Find where the given text appears and provide that cell's center as [x, y] coordinate. 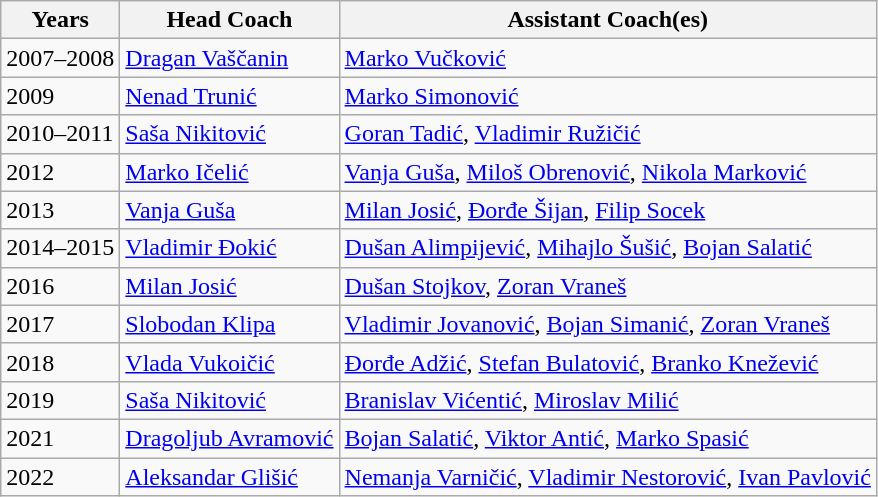
Vanja Guša, Miloš Obrenović, Nikola Marković [608, 172]
Branislav Vićentić, Miroslav Milić [608, 400]
Nemanja Varničić, Vladimir Nestorović, Ivan Pavlović [608, 477]
Dragoljub Avramović [230, 438]
2009 [60, 96]
Head Coach [230, 20]
Marko Simonović [608, 96]
Vladimir Đokić [230, 248]
2012 [60, 172]
2021 [60, 438]
Vlada Vukoičić [230, 362]
2018 [60, 362]
2019 [60, 400]
Đorđe Adžić, Stefan Bulatović, Branko Knežević [608, 362]
Aleksandar Glišić [230, 477]
Dušan Alimpijević, Mihajlo Šušić, Bojan Salatić [608, 248]
Assistant Coach(es) [608, 20]
Dušan Stojkov, Zoran Vraneš [608, 286]
Dragan Vaščanin [230, 58]
Vladimir Jovanović, Bojan Simanić, Zoran Vraneš [608, 324]
Vanja Guša [230, 210]
Marko Ičelić [230, 172]
Slobodan Klipa [230, 324]
Bojan Salatić, Viktor Antić, Marko Spasić [608, 438]
2017 [60, 324]
Milan Josić, Đorđe Šijan, Filip Socek [608, 210]
Goran Tadić, Vladimir Ružičić [608, 134]
Marko Vučković [608, 58]
2014–2015 [60, 248]
2007–2008 [60, 58]
2022 [60, 477]
2010–2011 [60, 134]
2013 [60, 210]
Years [60, 20]
Milan Josić [230, 286]
Nenad Trunić [230, 96]
2016 [60, 286]
